Pinpoint the cell where the given text exists, returning its (X, Y) midpoint coordinate. 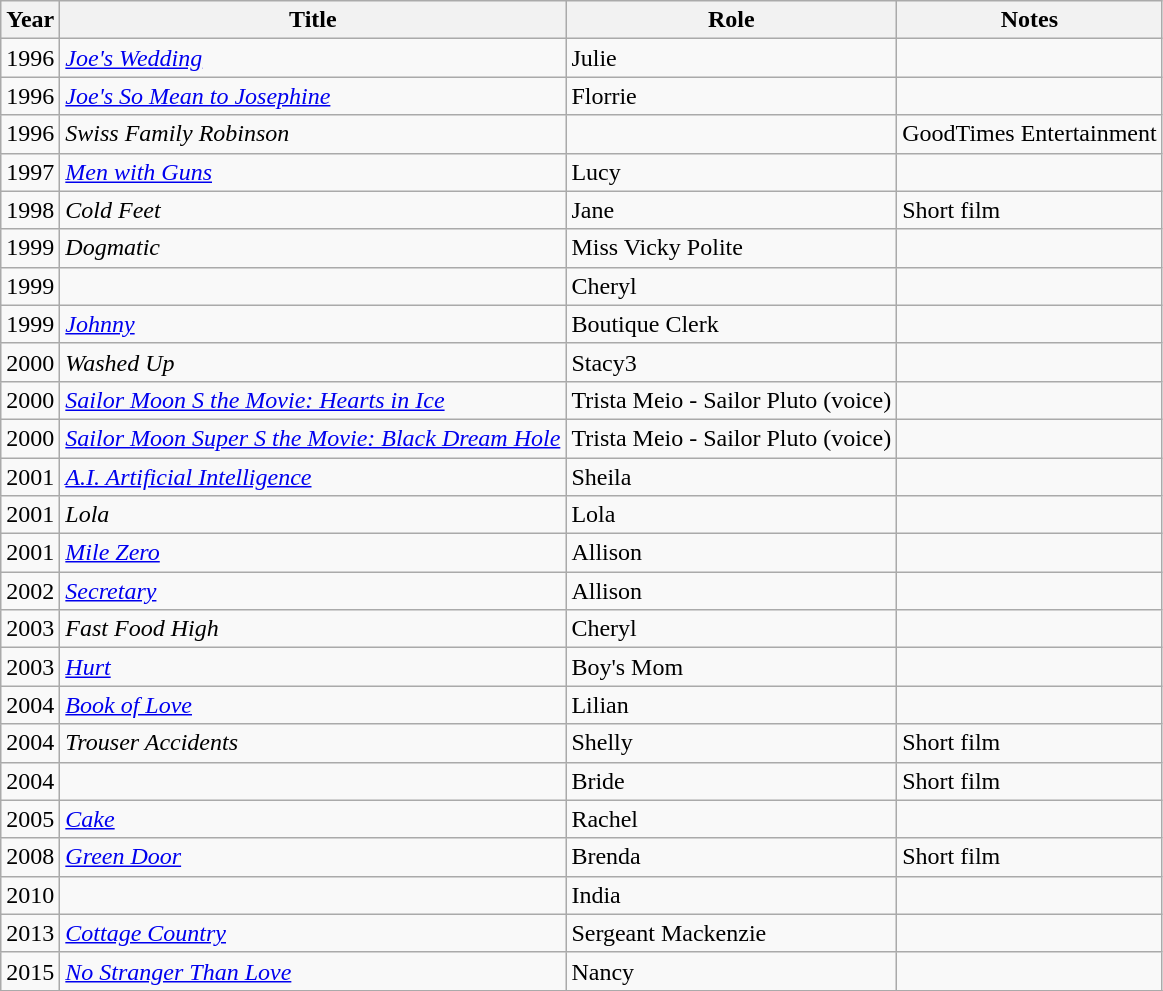
Miss Vicky Polite (732, 248)
Mile Zero (313, 553)
Title (313, 20)
Lilian (732, 705)
Rachel (732, 819)
Lucy (732, 172)
Nancy (732, 971)
2015 (30, 971)
Sheila (732, 477)
1998 (30, 210)
Sailor Moon S the Movie: Hearts in Ice (313, 400)
Johnny (313, 324)
Swiss Family Robinson (313, 134)
Boy's Mom (732, 667)
Men with Guns (313, 172)
Hurt (313, 667)
2005 (30, 819)
Joe's Wedding (313, 58)
Julie (732, 58)
Role (732, 20)
GoodTimes Entertainment (1030, 134)
Jane (732, 210)
Sailor Moon Super S the Movie: Black Dream Hole (313, 438)
Sergeant Mackenzie (732, 933)
No Stranger Than Love (313, 971)
Dogmatic (313, 248)
Cake (313, 819)
Shelly (732, 743)
Joe's So Mean to Josephine (313, 96)
Washed Up (313, 362)
Boutique Clerk (732, 324)
Secretary (313, 591)
2008 (30, 857)
Book of Love (313, 705)
Brenda (732, 857)
2013 (30, 933)
Bride (732, 781)
Cottage Country (313, 933)
Cold Feet (313, 210)
2002 (30, 591)
Florrie (732, 96)
Fast Food High (313, 629)
1997 (30, 172)
A.I. Artificial Intelligence (313, 477)
Notes (1030, 20)
2010 (30, 895)
Stacy3 (732, 362)
Trouser Accidents (313, 743)
Year (30, 20)
Green Door (313, 857)
India (732, 895)
